Find where the given text appears and provide that cell's center as [X, Y] coordinate. 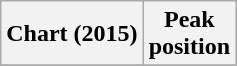
Peakposition [189, 34]
Chart (2015) [72, 34]
